For the text-containing cell, return its midpoint in (X, Y) coordinate format. 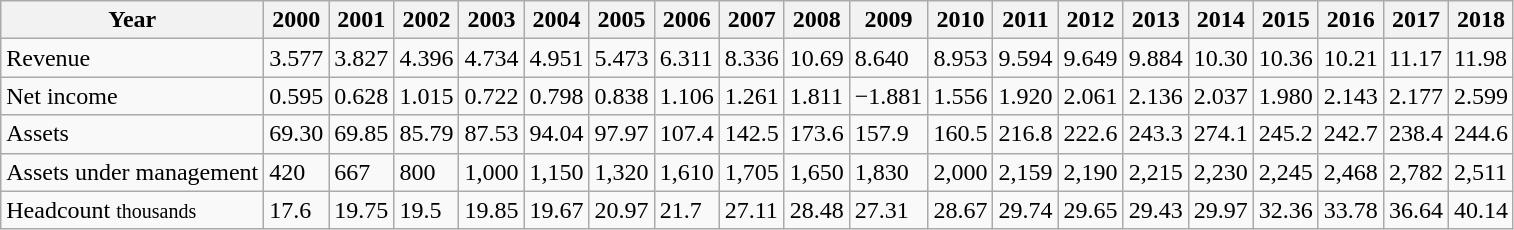
242.7 (1350, 134)
2,245 (1286, 172)
19.85 (492, 210)
2,215 (1156, 172)
1,150 (556, 172)
3.827 (362, 58)
10.30 (1220, 58)
2017 (1416, 20)
2.177 (1416, 96)
8.336 (752, 58)
2.143 (1350, 96)
Headcount thousands (132, 210)
19.75 (362, 210)
36.64 (1416, 210)
4.396 (426, 58)
243.3 (1156, 134)
69.85 (362, 134)
87.53 (492, 134)
2015 (1286, 20)
2018 (1480, 20)
19.67 (556, 210)
2013 (1156, 20)
32.36 (1286, 210)
29.74 (1026, 210)
2010 (960, 20)
29.43 (1156, 210)
1,705 (752, 172)
2003 (492, 20)
Net income (132, 96)
10.21 (1350, 58)
2014 (1220, 20)
6.311 (686, 58)
17.6 (296, 210)
244.6 (1480, 134)
2,468 (1350, 172)
85.79 (426, 134)
2,000 (960, 172)
8.640 (888, 58)
1,320 (622, 172)
4.951 (556, 58)
2005 (622, 20)
69.30 (296, 134)
2002 (426, 20)
2004 (556, 20)
0.628 (362, 96)
0.838 (622, 96)
11.98 (1480, 58)
2009 (888, 20)
20.97 (622, 210)
Revenue (132, 58)
Year (132, 20)
245.2 (1286, 134)
29.97 (1220, 210)
40.14 (1480, 210)
157.9 (888, 134)
1.106 (686, 96)
2.599 (1480, 96)
160.5 (960, 134)
94.04 (556, 134)
28.67 (960, 210)
2,782 (1416, 172)
2.061 (1090, 96)
2,511 (1480, 172)
0.722 (492, 96)
10.36 (1286, 58)
800 (426, 172)
1.015 (426, 96)
29.65 (1090, 210)
238.4 (1416, 134)
2000 (296, 20)
2008 (816, 20)
1.556 (960, 96)
2.136 (1156, 96)
2001 (362, 20)
Assets (132, 134)
9.649 (1090, 58)
0.595 (296, 96)
173.6 (816, 134)
2016 (1350, 20)
2.037 (1220, 96)
2011 (1026, 20)
0.798 (556, 96)
21.7 (686, 210)
19.5 (426, 210)
222.6 (1090, 134)
1,830 (888, 172)
216.8 (1026, 134)
274.1 (1220, 134)
10.69 (816, 58)
2006 (686, 20)
2,190 (1090, 172)
11.17 (1416, 58)
28.48 (816, 210)
97.97 (622, 134)
33.78 (1350, 210)
9.884 (1156, 58)
27.11 (752, 210)
1,650 (816, 172)
3.577 (296, 58)
−1.881 (888, 96)
8.953 (960, 58)
9.594 (1026, 58)
142.5 (752, 134)
1.811 (816, 96)
Assets under management (132, 172)
5.473 (622, 58)
1,610 (686, 172)
1.980 (1286, 96)
2007 (752, 20)
1,000 (492, 172)
107.4 (686, 134)
2,230 (1220, 172)
2012 (1090, 20)
4.734 (492, 58)
2,159 (1026, 172)
27.31 (888, 210)
1.261 (752, 96)
1.920 (1026, 96)
420 (296, 172)
667 (362, 172)
